Locate the cell with the specified text and output its (x, y) center coordinate. 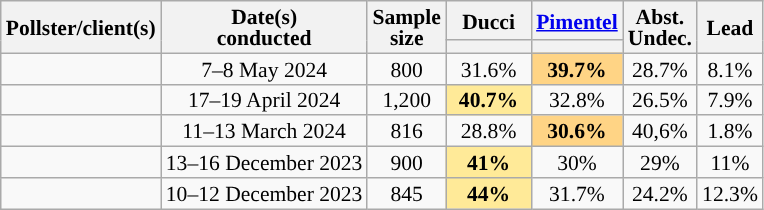
40.7% (488, 100)
30.6% (577, 132)
845 (406, 194)
26.5% (660, 100)
800 (406, 68)
12.3% (730, 194)
1.8% (730, 132)
Samplesize (406, 27)
7.9% (730, 100)
816 (406, 132)
41% (488, 162)
Pollster/client(s) (81, 27)
39.7% (577, 68)
Abst.Undec. (660, 27)
31.6% (488, 68)
40,6% (660, 132)
8.1% (730, 68)
11–13 March 2024 (264, 132)
900 (406, 162)
32.8% (577, 100)
Ducci (488, 20)
Lead (730, 27)
10–12 December 2023 (264, 194)
44% (488, 194)
Pimentel (577, 20)
28.8% (488, 132)
Date(s)conducted (264, 27)
30% (577, 162)
24.2% (660, 194)
13–16 December 2023 (264, 162)
7–8 May 2024 (264, 68)
31.7% (577, 194)
29% (660, 162)
1,200 (406, 100)
17–19 April 2024 (264, 100)
28.7% (660, 68)
11% (730, 162)
